Search for the cell housing the specified text and yield its (X, Y) center coordinate. 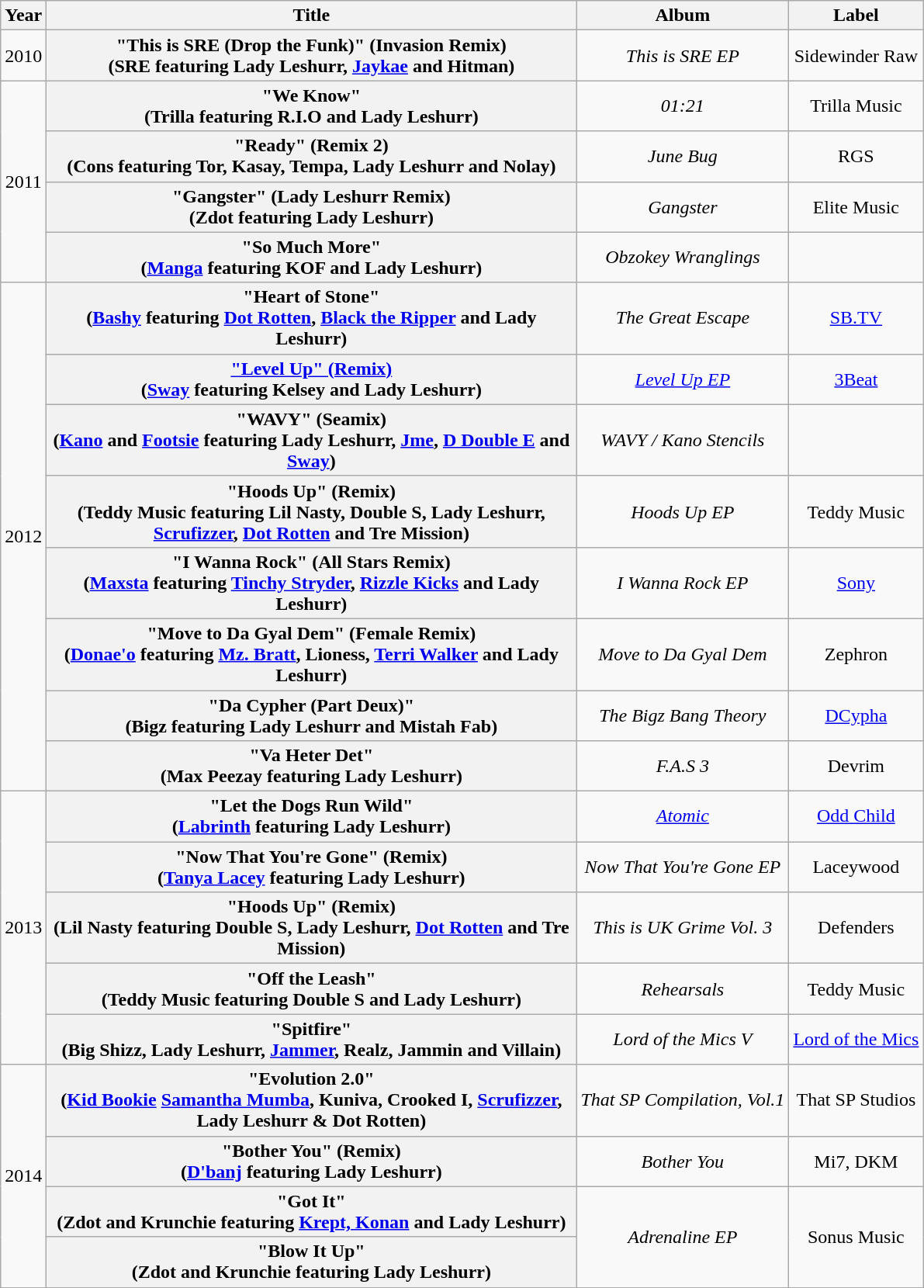
Bother You (683, 1161)
"Hoods Up" (Remix)(Teddy Music featuring Lil Nasty, Double S, Lady Leshurr, Scrufizzer, Dot Rotten and Tre Mission) (312, 511)
Odd Child (857, 816)
This is UK Grime Vol. 3 (683, 928)
"Bother You" (Remix)(D'banj featuring Lady Leshurr) (312, 1161)
"Now That You're Gone" (Remix)(Tanya Lacey featuring Lady Leshurr) (312, 867)
Gangster (683, 206)
"Off the Leash"(Teddy Music featuring Double S and Lady Leshurr) (312, 989)
Sonus Music (857, 1237)
This is SRE EP (683, 56)
Laceywood (857, 867)
Sony (857, 583)
Move to Da Gyal Dem (683, 654)
Defenders (857, 928)
Lord of the Mics (857, 1040)
2011 (23, 182)
Elite Music (857, 206)
"Let the Dogs Run Wild"(Labrinth featuring Lady Leshurr) (312, 816)
Now That You're Gone EP (683, 867)
Title (312, 16)
01:21 (683, 106)
2010 (23, 56)
"Evolution 2.0"(Kid Bookie Samantha Mumba, Kuniva, Crooked I, Scrufizzer, Lady Leshurr & Dot Rotten) (312, 1100)
RGS (857, 157)
Zephron (857, 654)
The Great Escape (683, 318)
"Heart of Stone"(Bashy featuring Dot Rotten, Black the Ripper and Lady Leshurr) (312, 318)
"We Know"(Trilla featuring R.I.O and Lady Leshurr) (312, 106)
"Va Heter Det"(Max Peezay featuring Lady Leshurr) (312, 767)
Obzokey Wranglings (683, 258)
"Spitfire"(Big Shizz, Lady Leshurr, Jammer, Realz, Jammin and Villain) (312, 1040)
"WAVY" (Seamix)(Kano and Footsie featuring Lady Leshurr, Jme, D Double E and Sway) (312, 440)
"Blow It Up"(Zdot and Krunchie featuring Lady Leshurr) (312, 1262)
Level Up EP (683, 379)
Lord of the Mics V (683, 1040)
"Hoods Up" (Remix)(Lil Nasty featuring Double S, Lady Leshurr, Dot Rotten and Tre Mission) (312, 928)
The Bigz Bang Theory (683, 715)
Adrenaline EP (683, 1237)
Trilla Music (857, 106)
I Wanna Rock EP (683, 583)
"Gangster" (Lady Leshurr Remix)(Zdot featuring Lady Leshurr) (312, 206)
3Beat (857, 379)
"Level Up" (Remix)(Sway featuring Kelsey and Lady Leshurr) (312, 379)
"This is SRE (Drop the Funk)" (Invasion Remix)(SRE featuring Lady Leshurr, Jaykae and Hitman) (312, 56)
That SP Studios (857, 1100)
Hoods Up EP (683, 511)
"Move to Da Gyal Dem" (Female Remix)(Donae'o featuring Mz. Bratt, Lioness, Terri Walker and Lady Leshurr) (312, 654)
"Got It"(Zdot and Krunchie featuring Krept, Konan and Lady Leshurr) (312, 1212)
Album (683, 16)
2014 (23, 1176)
Atomic (683, 816)
"Da Cypher (Part Deux)"(Bigz featuring Lady Leshurr and Mistah Fab) (312, 715)
2013 (23, 928)
Devrim (857, 767)
DCypha (857, 715)
SB.TV (857, 318)
"Ready" (Remix 2)(Cons featuring Tor, Kasay, Tempa, Lady Leshurr and Nolay) (312, 157)
WAVY / Kano Stencils (683, 440)
F.A.S 3 (683, 767)
Year (23, 16)
2012 (23, 537)
June Bug (683, 157)
That SP Compilation, Vol.1 (683, 1100)
Sidewinder Raw (857, 56)
Label (857, 16)
"So Much More"(Manga featuring KOF and Lady Leshurr) (312, 258)
Rehearsals (683, 989)
"I Wanna Rock" (All Stars Remix)(Maxsta featuring Tinchy Stryder, Rizzle Kicks and Lady Leshurr) (312, 583)
Mi7, DKM (857, 1161)
